Return the [X, Y] coordinate for the center point of the cell that contains the specified text.  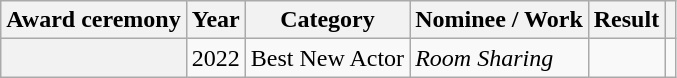
Best New Actor [327, 58]
Award ceremony [94, 20]
Room Sharing [500, 58]
Category [327, 20]
Year [216, 20]
Nominee / Work [500, 20]
2022 [216, 58]
Result [626, 20]
